Determine the [X, Y] coordinate at the center of the cell enclosing the given text.  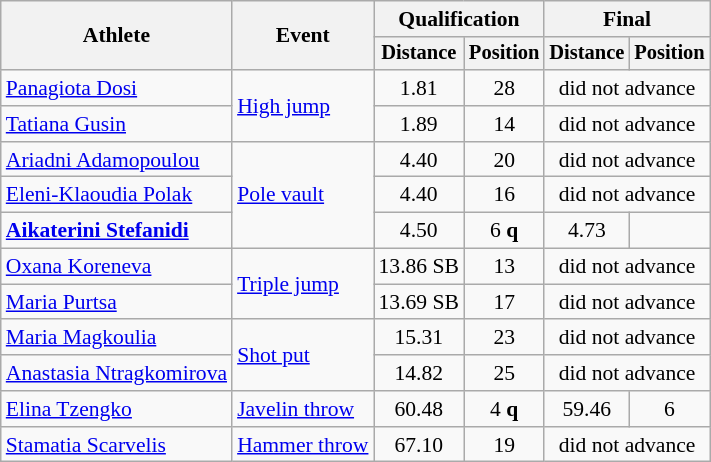
High jump [302, 106]
20 [504, 160]
17 [504, 302]
Ariadni Adamopoulou [116, 160]
Shot put [302, 356]
25 [504, 373]
13.69 SB [420, 302]
6 q [504, 231]
Javelin throw [302, 409]
Tatiana Gusin [116, 124]
Eleni-Klaoudia Polak [116, 195]
23 [504, 338]
28 [504, 88]
16 [504, 195]
13 [504, 267]
Anastasia Ntragkomirova [116, 373]
Qualification [460, 19]
Pole vault [302, 196]
Elina Tzengko [116, 409]
6 [669, 409]
4 q [504, 409]
Panagiota Dosi [116, 88]
Oxana Koreneva [116, 267]
4.73 [586, 231]
Event [302, 36]
59.46 [586, 409]
1.81 [420, 88]
Final [626, 19]
Athlete [116, 36]
60.48 [420, 409]
14.82 [420, 373]
Aikaterini Stefanidi [116, 231]
14 [504, 124]
1.89 [420, 124]
Maria Purtsa [116, 302]
Maria Magkoulia [116, 338]
4.50 [420, 231]
13.86 SB [420, 267]
Triple jump [302, 284]
15.31 [420, 338]
